Return [X, Y] of the center of cell containing provided text 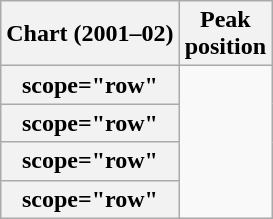
Chart (2001–02) [90, 34]
Peakposition [225, 34]
